Detect which cell encompasses the target text, then output its (X, Y) center coordinate. 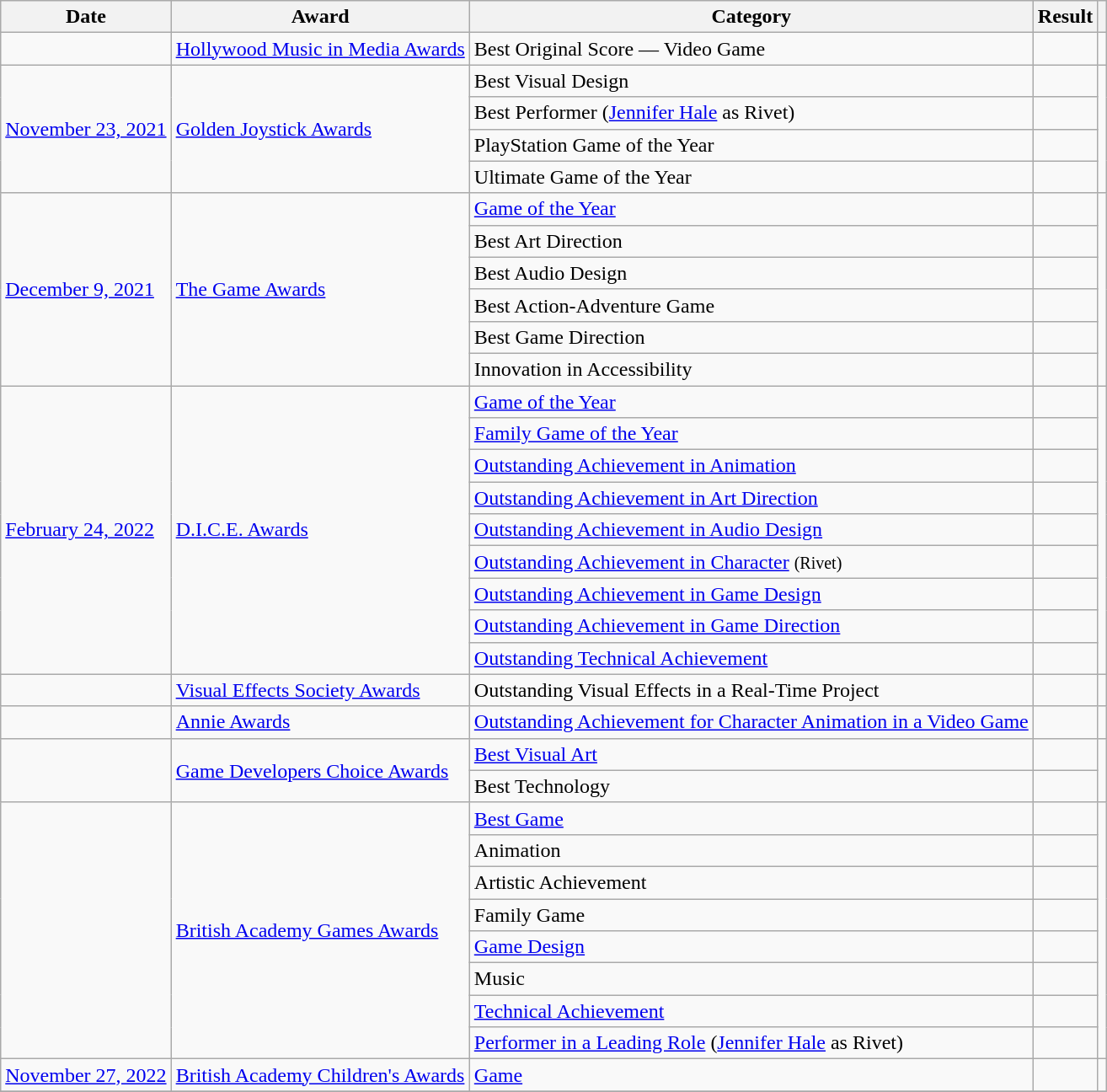
February 24, 2022 (86, 531)
November 27, 2022 (86, 1075)
Game (751, 1075)
Hollywood Music in Media Awards (320, 49)
Innovation in Accessibility (751, 369)
Music (751, 979)
Family Game (751, 914)
Annie Awards (320, 722)
Outstanding Achievement in Game Design (751, 594)
Best Visual Art (751, 754)
Best Original Score — Video Game (751, 49)
Outstanding Achievement in Audio Design (751, 530)
Best Visual Design (751, 81)
Outstanding Achievement in Character (Rivet) (751, 562)
Category (751, 17)
Best Game Direction (751, 337)
The Game Awards (320, 289)
British Academy Children's Awards (320, 1075)
Best Audio Design (751, 273)
Golden Joystick Awards (320, 129)
Best Performer (Jennifer Hale as Rivet) (751, 113)
Best Technology (751, 786)
Ultimate Game of the Year (751, 177)
D.I.C.E. Awards (320, 531)
Outstanding Achievement for Character Animation in a Video Game (751, 722)
Outstanding Achievement in Art Direction (751, 498)
Best Action-Adventure Game (751, 305)
Family Game of the Year (751, 434)
Technical Achievement (751, 1011)
PlayStation Game of the Year (751, 145)
Animation (751, 850)
Performer in a Leading Role (Jennifer Hale as Rivet) (751, 1043)
Visual Effects Society Awards (320, 690)
November 23, 2021 (86, 129)
Best Art Direction (751, 241)
Outstanding Visual Effects in a Real-Time Project (751, 690)
Best Game (751, 818)
British Academy Games Awards (320, 930)
Artistic Achievement (751, 882)
Game Design (751, 947)
December 9, 2021 (86, 289)
Outstanding Achievement in Animation (751, 466)
Result (1065, 17)
Outstanding Technical Achievement (751, 658)
Award (320, 17)
Outstanding Achievement in Game Direction (751, 626)
Game Developers Choice Awards (320, 770)
Date (86, 17)
